Detect which cell encompasses the target text, then output its [X, Y] center coordinate. 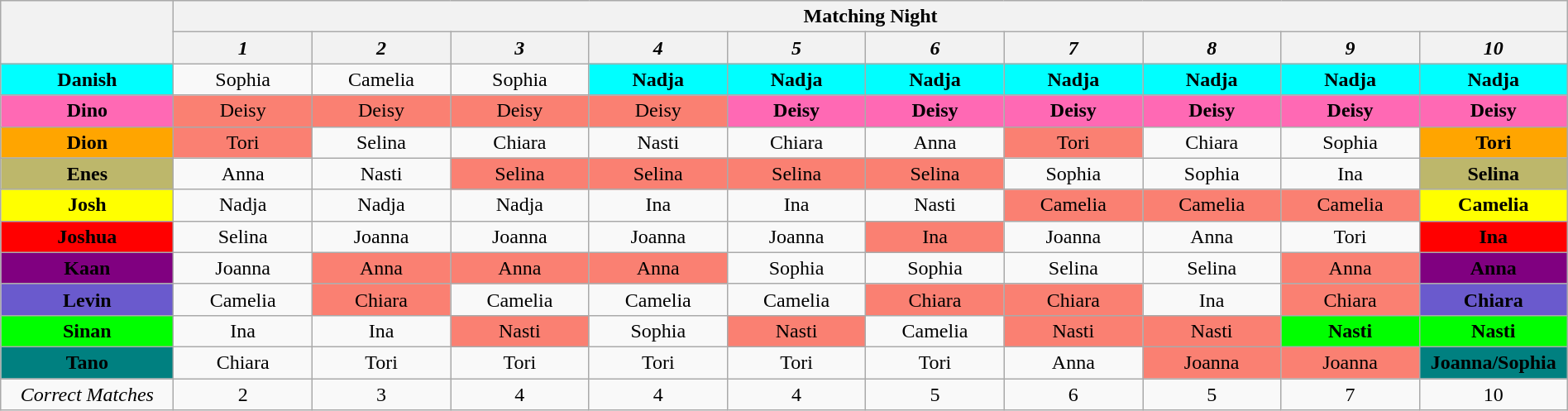
Matching Night [870, 17]
Kaan [88, 268]
Levin [88, 299]
Dino [88, 111]
9 [1350, 48]
Joshua [88, 237]
Danish [88, 79]
Sinan [88, 331]
Enes [88, 174]
Correct Matches [88, 394]
Josh [88, 205]
8 [1212, 48]
Dion [88, 142]
Joanna/Sophia [1494, 362]
1 [243, 48]
Tano [88, 362]
